Provide the (x, y) coordinate of the cell's center where the given text is located.  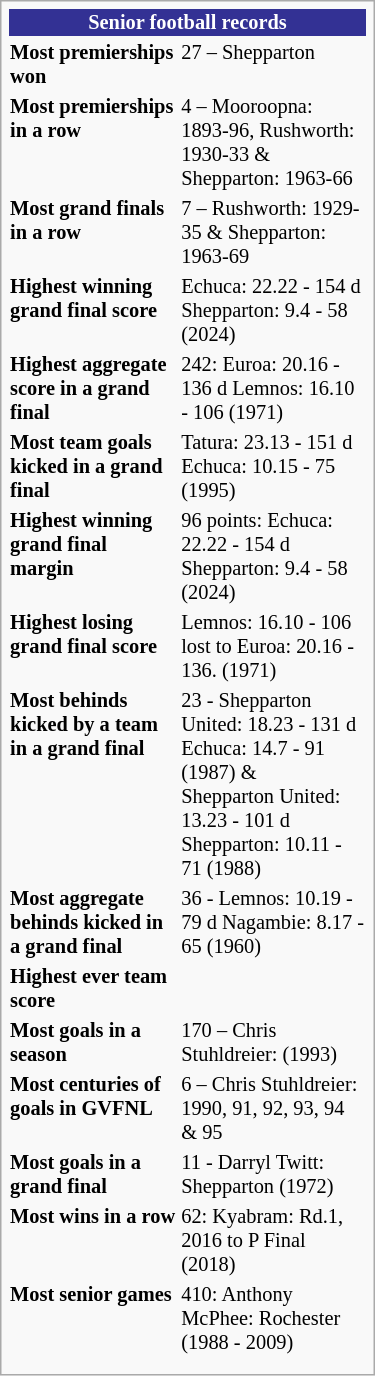
Most senior games (93, 1318)
27 – Shepparton (274, 64)
Most premierships in a row (93, 142)
96 points: Echuca: 22.22 - 154 d Shepparton: 9.4 - 58 (2024) (274, 556)
Highest losing grand final score (93, 646)
Tatura: 23.13 - 151 d Echuca: 10.15 - 75 (1995) (274, 466)
Highest winning grand final score (93, 310)
410: Anthony McPhee: Rochester (1988 - 2009) (274, 1318)
6 – Chris Stuhldreier: 1990, 91, 92, 93, 94 & 95 (274, 1108)
36 - Lemnos: 10.19 - 79 d Nagambie: 8.17 - 65 (1960) (274, 922)
Highest ever team score (93, 988)
Lemnos: 16.10 - 106 lost to Euroa: 20.16 - 136. (1971) (274, 646)
Highest aggregate score in a grand final (93, 388)
11 - Darryl Twitt: Shepparton (1972) (274, 1174)
Most team goals kicked in a grand final (93, 466)
Echuca: 22.22 - 154 d Shepparton: 9.4 - 58 (2024) (274, 310)
Senior football records (188, 22)
242: Euroa: 20.16 - 136 d Lemnos: 16.10 - 106 (1971) (274, 388)
Most wins in a row (93, 1240)
4 – Mooroopna: 1893-96, Rushworth: 1930-33 & Shepparton: 1963-66 (274, 142)
Most grand finals in a row (93, 232)
Most premierships won (93, 64)
Most aggregate behinds kicked in a grand final (93, 922)
170 – Chris Stuhldreier: (1993) (274, 1042)
7 – Rushworth: 1929-35 & Shepparton: 1963-69 (274, 232)
62: Kyabram: Rd.1, 2016 to P Final (2018) (274, 1240)
Most goals in a season (93, 1042)
Most goals in a grand final (93, 1174)
Highest winning grand final margin (93, 556)
Most behinds kicked by a team in a grand final (93, 784)
Most centuries of goals in GVFNL (93, 1108)
23 - Shepparton United: 18.23 - 131 d Echuca: 14.7 - 91 (1987) &Shepparton United: 13.23 - 101 d Shepparton: 10.11 - 71 (1988) (274, 784)
